Identify which cell holds the provided text, then report its (X, Y) central coordinate. 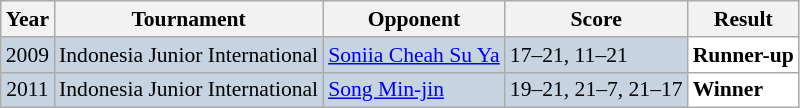
Opponent (414, 19)
Year (28, 19)
17–21, 11–21 (596, 55)
Soniia Cheah Su Ya (414, 55)
Winner (744, 90)
2011 (28, 90)
Song Min-jin (414, 90)
Tournament (188, 19)
19–21, 21–7, 21–17 (596, 90)
2009 (28, 55)
Runner-up (744, 55)
Result (744, 19)
Score (596, 19)
